Identify which cell holds the provided text, then report its (x, y) central coordinate. 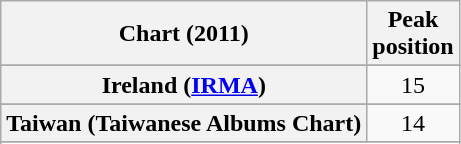
Peakposition (413, 34)
Taiwan (Taiwanese Albums Chart) (184, 123)
Ireland (IRMA) (184, 85)
14 (413, 123)
Chart (2011) (184, 34)
15 (413, 85)
